For the text-containing cell, return its midpoint in (x, y) coordinate format. 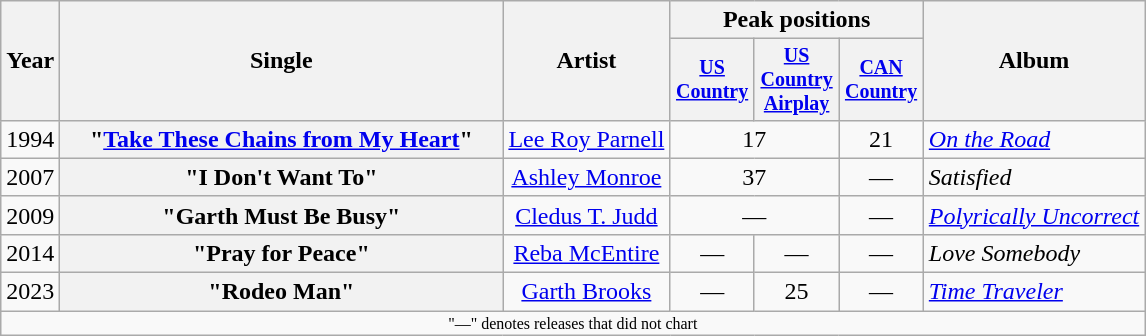
Reba McEntire (586, 253)
1994 (30, 139)
Lee Roy Parnell (586, 139)
Cledus T. Judd (586, 215)
US Country (712, 80)
Love Somebody (1034, 253)
Garth Brooks (586, 292)
CAN Country (881, 80)
Polyrically Uncorrect (1034, 215)
2007 (30, 177)
"Rodeo Man" (282, 292)
Single (282, 61)
25 (796, 292)
"Pray for Peace" (282, 253)
Year (30, 61)
Time Traveler (1034, 292)
"—" denotes releases that did not chart (573, 323)
17 (754, 139)
21 (881, 139)
On the Road (1034, 139)
2014 (30, 253)
2009 (30, 215)
Album (1034, 61)
2023 (30, 292)
"I Don't Want To" (282, 177)
US Country Airplay (796, 80)
"Garth Must Be Busy" (282, 215)
Artist (586, 61)
"Take These Chains from My Heart" (282, 139)
Satisfied (1034, 177)
37 (754, 177)
Peak positions (796, 20)
Ashley Monroe (586, 177)
